Output the (x, y) coordinate of the center of the cell containing the given text.  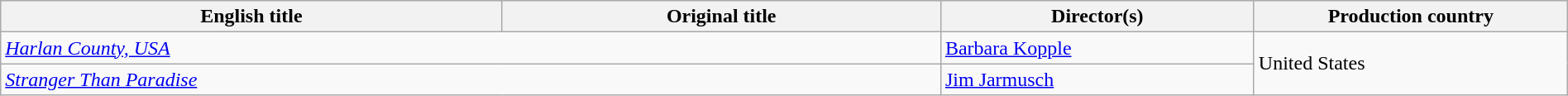
Production country (1411, 17)
Harlan County, USA (471, 48)
Stranger Than Paradise (471, 79)
United States (1411, 64)
Director(s) (1097, 17)
Jim Jarmusch (1097, 79)
English title (251, 17)
Original title (721, 17)
Barbara Kopple (1097, 48)
